Identify which cell holds the provided text, then report its [x, y] central coordinate. 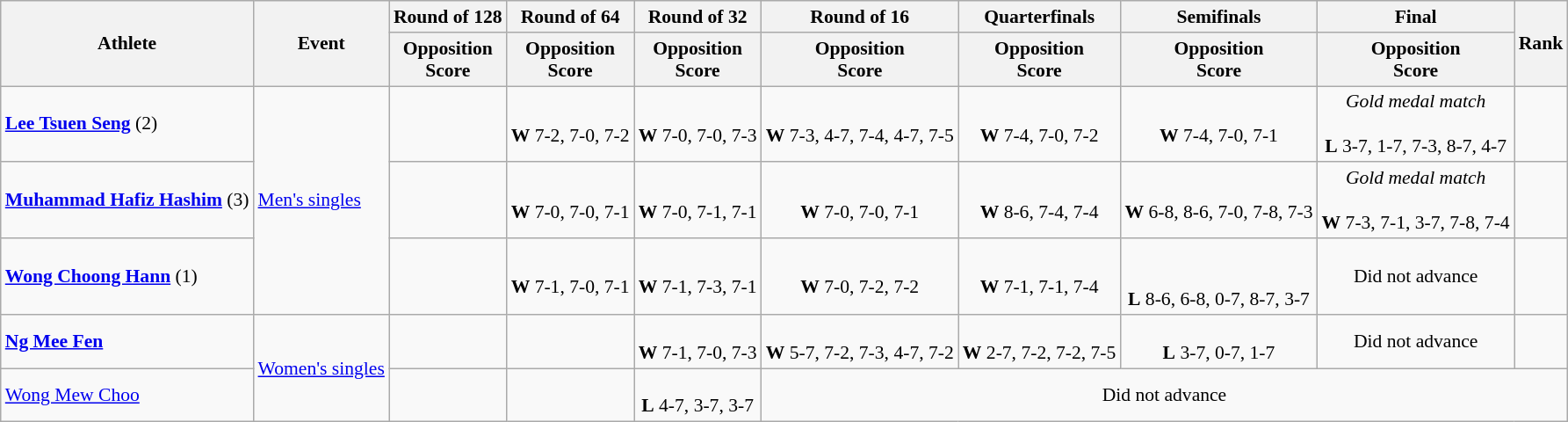
W 7-4, 7-0, 7-1 [1218, 125]
W 5-7, 7-2, 7-3, 4-7, 7-2 [860, 341]
Round of 32 [697, 17]
Lee Tsuen Seng (2) [127, 125]
L 3-7, 0-7, 1-7 [1218, 341]
W 6-8, 8-6, 7-0, 7-8, 7-3 [1218, 200]
Women's singles [322, 368]
Gold medal matchW 7-3, 7-1, 3-7, 7-8, 7-4 [1416, 200]
W 7-1, 7-0, 7-1 [571, 276]
Quarterfinals [1040, 17]
Round of 128 [448, 17]
Muhammad Hafiz Hashim (3) [127, 200]
W 7-1, 7-3, 7-1 [697, 276]
W 7-0, 7-2, 7-2 [860, 276]
W 7-1, 7-0, 7-3 [697, 341]
L 4-7, 3-7, 3-7 [697, 396]
W 8-6, 7-4, 7-4 [1040, 200]
Wong Choong Hann (1) [127, 276]
Event [322, 44]
Ng Mee Fen [127, 341]
Wong Mew Choo [127, 396]
Rank [1541, 44]
Round of 64 [571, 17]
W 7-0, 7-1, 7-1 [697, 200]
Final [1416, 17]
W 7-4, 7-0, 7-2 [1040, 125]
W 7-3, 4-7, 7-4, 4-7, 7-5 [860, 125]
W 7-2, 7-0, 7-2 [571, 125]
W 7-1, 7-1, 7-4 [1040, 276]
Men's singles [322, 200]
Athlete [127, 44]
Gold medal matchL 3-7, 1-7, 7-3, 8-7, 4-7 [1416, 125]
W 7-0, 7-0, 7-3 [697, 125]
Semifinals [1218, 17]
W 2-7, 7-2, 7-2, 7-5 [1040, 341]
L 8-6, 6-8, 0-7, 8-7, 3-7 [1218, 276]
Round of 16 [860, 17]
